Return the [x, y] coordinate for the center point of the cell that contains the specified text.  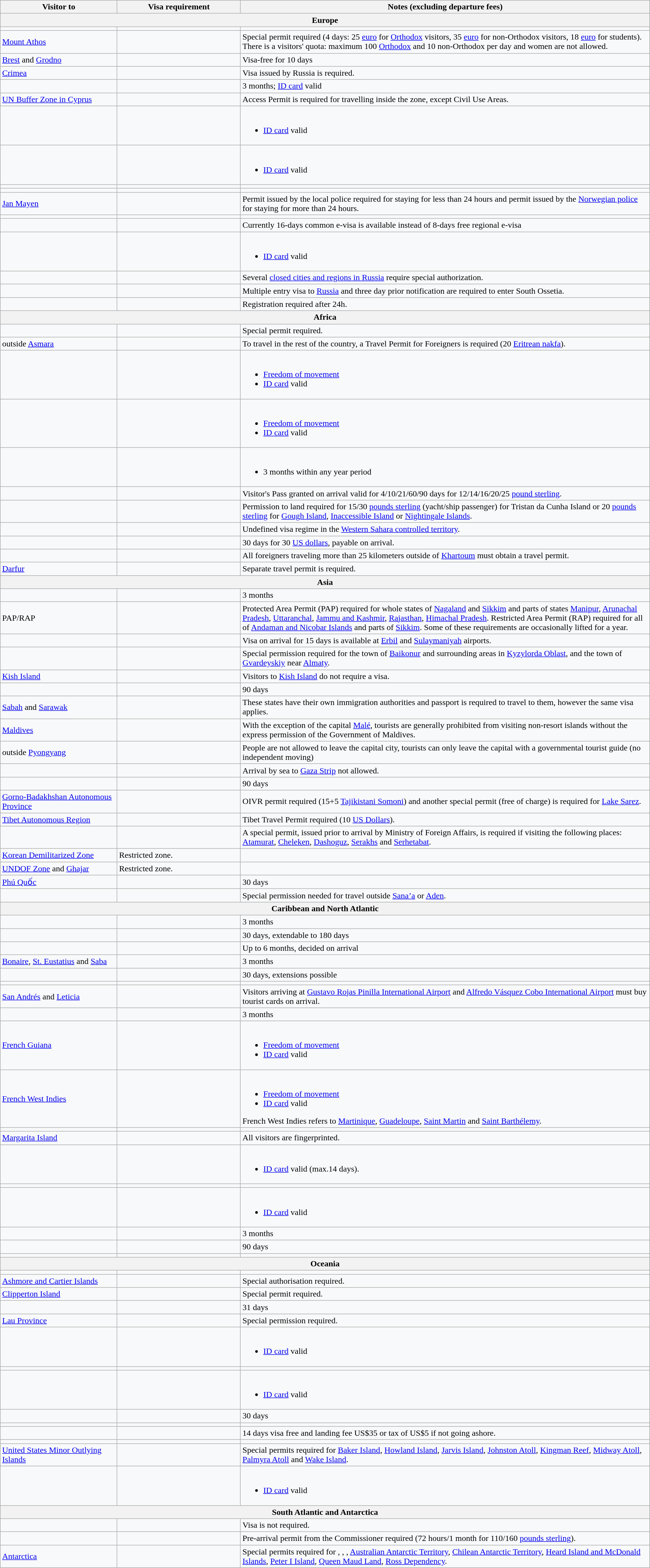
Visitors arriving at Gustavo Rojas Pinilla International Airport and Alfredo Vásquez Cobo International Airport must buy tourist cards on arrival. [445, 996]
14 days visa free and landing fee US$35 or tax of US$5 if not going ashore. [445, 1433]
Special permission needed for travel outside Sana’a or Aden. [445, 895]
San Andrés and Leticia [59, 996]
Currently 16-days common e-visa is available instead of 8-days free regional e-visa [445, 225]
South Atlantic and Antarctica [325, 1512]
Asia [325, 582]
Separate travel permit is required. [445, 569]
Lau Province [59, 1320]
United States Minor Outlying Islands [59, 1454]
Bonaire, St. Eustatius and Saba [59, 962]
Mount Athos [59, 42]
Special authorisation required. [445, 1281]
Up to 6 months, decided on arrival [445, 948]
French West Indies [59, 1098]
Visitor to [59, 7]
Pre-arrival permit from the Commissioner required (72 hours/1 month for 110/160 pounds sterling). [445, 1538]
outside Pyongyang [59, 753]
Visa issued by Russia is required. [445, 73]
Tibet Autonomous Region [59, 820]
All visitors are fingerprinted. [445, 1138]
To travel in the rest of the country, a Travel Permit for Foreigners is required (20 Eritrean nakfa). [445, 344]
Kish Island [59, 676]
Brest and Grodno [59, 60]
Clipperton Island [59, 1294]
French Guiana [59, 1045]
UN Buffer Zone in Cyprus [59, 99]
Several closed cities and regions in Russia require special authorization. [445, 278]
3 months; ID card valid [445, 86]
OIVR permit required (15+5 Tajikistani Somoni) and another special permit (free of charge) is required for Lake Sarez. [445, 801]
Special permits required for Baker Island, Howland Island, Jarvis Island, Johnston Atoll, Kingman Reef, Midway Atoll, Palmyra Atoll and Wake Island. [445, 1454]
UNDOF Zone and Ghajar [59, 869]
Visitors to Kish Island do not require a visa. [445, 676]
These states have their own immigration authorities and passport is required to travel to them, however the same visa applies. [445, 707]
Visitor's Pass granted on arrival valid for 4/10/21/60/90 days for 12/14/16/20/25 pound sterling. [445, 493]
Visa on arrival for 15 days is available at Erbil and Sulaymaniyah airports. [445, 640]
Visa-free for 10 days [445, 60]
Multiple entry visa to Russia and three day prior notification are required to enter South Ossetia. [445, 291]
Sabah and Sarawak [59, 707]
Special permission required for the town of Baikonur and surrounding areas in Kyzylorda Oblast, and the town of Gvardeyskiy near Almaty. [445, 658]
All foreigners traveling more than 25 kilometers outside of Khartoum must obtain a travel permit. [445, 556]
Ashmore and Cartier Islands [59, 1281]
Oceania [325, 1264]
31 days [445, 1307]
ID card valid (max.14 days). [445, 1164]
Special permission required. [445, 1320]
Access Permit is required for travelling inside the zone, except Civil Use Areas. [445, 99]
Freedom of movementID card validFrench West Indies refers to Martinique, Guadeloupe, Saint Martin and Saint Barthélemy. [445, 1098]
PAP/RAP [59, 618]
30 days, extendable to 180 days [445, 935]
Antarctica [59, 1557]
Jan Mayen [59, 203]
Visa requirement [178, 7]
3 months within any year period [445, 467]
Margarita Island [59, 1138]
Tibet Travel Permit required (10 US Dollars). [445, 820]
30 days for 30 US dollars, payable on arrival. [445, 543]
Crimea [59, 73]
Phú Quốc [59, 882]
30 days, extensions possible [445, 975]
Gorno-Badakhshan Autonomous Province [59, 801]
Visa is not required. [445, 1525]
People are not allowed to leave the capital city, tourists can only leave the capital with a governmental tourist guide (no independent moving) [445, 753]
Darfur [59, 569]
Notes (excluding departure fees) [445, 7]
Maldives [59, 730]
Caribbean and North Atlantic [325, 908]
Europe [325, 20]
outside Asmara [59, 344]
Korean Demilitarized Zone [59, 855]
Africa [325, 317]
Undefined visa regime in the Western Sahara controlled territory. [445, 529]
Registration required after 24h. [445, 304]
Arrival by sea to Gaza Strip not allowed. [445, 770]
